For the text-containing cell, return its midpoint in (X, Y) coordinate format. 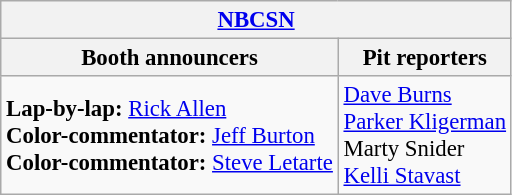
Dave BurnsParker KligermanMarty SniderKelli Stavast (424, 136)
Lap-by-lap: Rick AllenColor-commentator: Jeff BurtonColor-commentator: Steve Letarte (170, 136)
NBCSN (256, 20)
Pit reporters (424, 58)
Booth announcers (170, 58)
